For the text-containing cell, return its midpoint in (X, Y) coordinate format. 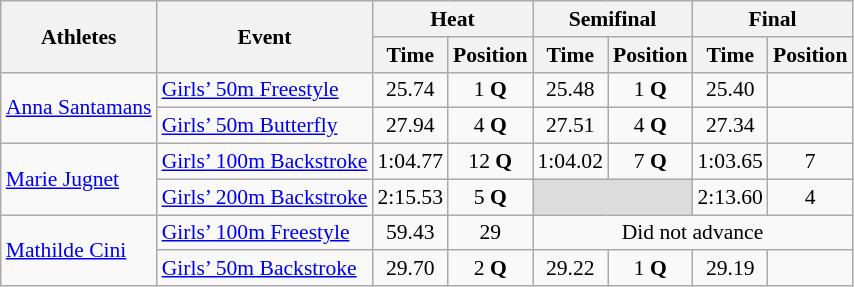
7 Q (650, 162)
5 Q (490, 197)
Girls’ 100m Backstroke (265, 162)
Girls’ 50m Butterfly (265, 126)
29.22 (570, 269)
2 Q (490, 269)
1:03.65 (730, 162)
Heat (453, 19)
1:04.77 (410, 162)
Mathilde Cini (79, 250)
Girls’ 200m Backstroke (265, 197)
7 (810, 162)
Girls’ 50m Backstroke (265, 269)
25.74 (410, 90)
2:15.53 (410, 197)
27.94 (410, 126)
2:13.60 (730, 197)
29.19 (730, 269)
27.51 (570, 126)
Girls’ 100m Freestyle (265, 233)
59.43 (410, 233)
29 (490, 233)
Marie Jugnet (79, 180)
25.48 (570, 90)
29.70 (410, 269)
Final (772, 19)
12 Q (490, 162)
25.40 (730, 90)
Event (265, 36)
Semifinal (612, 19)
Anna Santamans (79, 108)
4 (810, 197)
Girls’ 50m Freestyle (265, 90)
Did not advance (692, 233)
1:04.02 (570, 162)
27.34 (730, 126)
Athletes (79, 36)
